Extract the (X, Y) coordinate from the center of the cell holding the provided text.  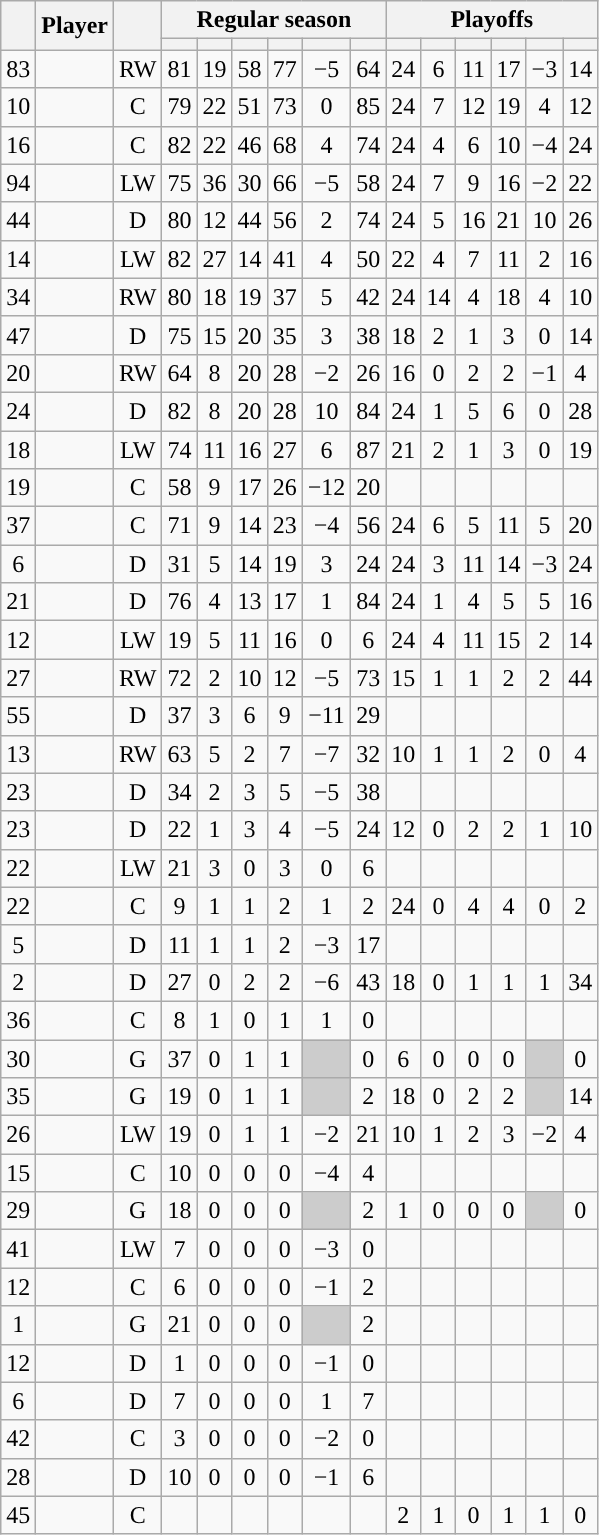
51 (250, 107)
50 (368, 259)
76 (180, 602)
63 (180, 754)
72 (180, 678)
−7 (326, 754)
−6 (326, 982)
87 (368, 449)
45 (18, 1515)
−12 (326, 488)
Playoffs (492, 20)
46 (250, 145)
71 (180, 526)
85 (368, 107)
−11 (326, 716)
31 (180, 564)
66 (284, 183)
77 (284, 69)
32 (368, 754)
94 (18, 183)
47 (18, 335)
81 (180, 69)
43 (368, 982)
55 (18, 716)
83 (18, 69)
79 (180, 107)
68 (284, 145)
Regular season (274, 20)
Player (75, 26)
